Extract the [x, y] coordinate from the center of the cell holding the provided text.  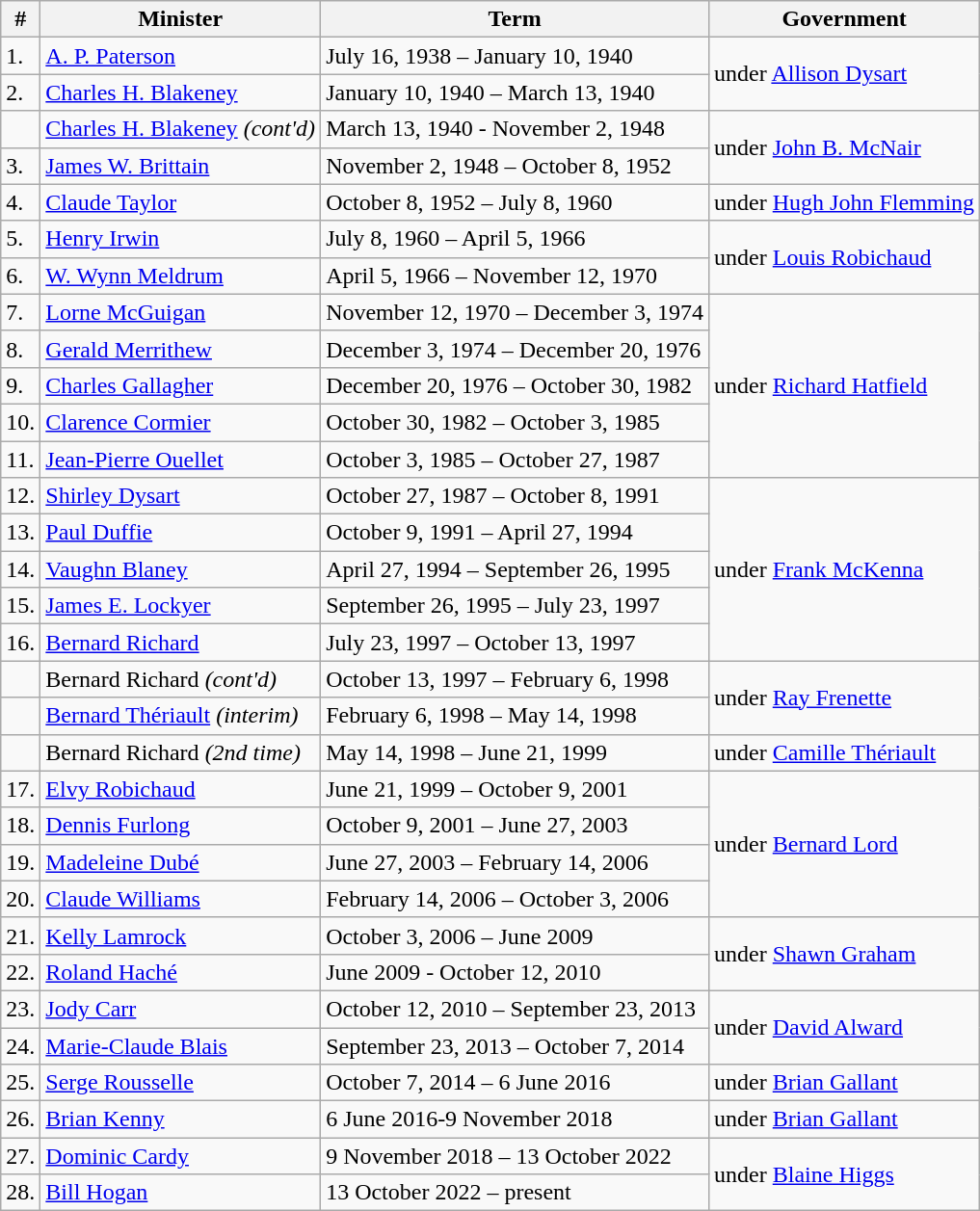
Bernard Richard (cont'd) [181, 679]
25. [21, 1083]
October 9, 2001 – June 27, 2003 [515, 826]
under Frank McKenna [844, 569]
October 9, 1991 – April 27, 1994 [515, 533]
Charles H. Blakeney (cont'd) [181, 129]
A. P. Paterson [181, 56]
June 21, 1999 – October 9, 2001 [515, 789]
Minister [181, 19]
10. [21, 422]
Brian Kenny [181, 1119]
under Louis Robichaud [844, 257]
Shirley Dysart [181, 496]
8. [21, 349]
under Bernard Lord [844, 844]
20. [21, 899]
3. [21, 166]
Claude Taylor [181, 202]
16. [21, 643]
October 3, 1985 – October 27, 1987 [515, 460]
Lorne McGuigan [181, 312]
Kelly Lamrock [181, 935]
Jody Carr [181, 1009]
Jean-Pierre Ouellet [181, 460]
under Hugh John Flemming [844, 202]
Dominic Cardy [181, 1156]
March 13, 1940 - November 2, 1948 [515, 129]
under Blaine Higgs [844, 1174]
Clarence Cormier [181, 422]
October 13, 1997 – February 6, 1998 [515, 679]
Charles Gallagher [181, 385]
11. [21, 460]
Serge Rousselle [181, 1083]
1. [21, 56]
Government [844, 19]
September 26, 1995 – July 23, 1997 [515, 606]
November 2, 1948 – October 8, 1952 [515, 166]
January 10, 1940 – March 13, 1940 [515, 92]
Roland Haché [181, 972]
Term [515, 19]
James W. Brittain [181, 166]
February 6, 1998 – May 14, 1998 [515, 716]
5. [21, 239]
under David Alward [844, 1027]
Gerald Merrithew [181, 349]
November 12, 1970 – December 3, 1974 [515, 312]
# [21, 19]
December 3, 1974 – December 20, 1976 [515, 349]
December 20, 1976 – October 30, 1982 [515, 385]
Bernard Richard (2nd time) [181, 752]
27. [21, 1156]
April 5, 1966 – November 12, 1970 [515, 276]
October 7, 2014 – 6 June 2016 [515, 1083]
July 16, 1938 – January 10, 1940 [515, 56]
Marie-Claude Blais [181, 1045]
12. [21, 496]
under Camille Thériault [844, 752]
Bill Hogan [181, 1193]
18. [21, 826]
4. [21, 202]
Elvy Robichaud [181, 789]
Madeleine Dubé [181, 862]
February 14, 2006 – October 3, 2006 [515, 899]
7. [21, 312]
under Allison Dysart [844, 74]
July 23, 1997 – October 13, 1997 [515, 643]
23. [21, 1009]
July 8, 1960 – April 5, 1966 [515, 239]
13 October 2022 – present [515, 1193]
James E. Lockyer [181, 606]
Claude Williams [181, 899]
Bernard Richard [181, 643]
October 30, 1982 – October 3, 1985 [515, 422]
2. [21, 92]
13. [21, 533]
15. [21, 606]
October 27, 1987 – October 8, 1991 [515, 496]
Paul Duffie [181, 533]
9 November 2018 – 13 October 2022 [515, 1156]
9. [21, 385]
May 14, 1998 – June 21, 1999 [515, 752]
Henry Irwin [181, 239]
26. [21, 1119]
October 12, 2010 – September 23, 2013 [515, 1009]
22. [21, 972]
under Richard Hatfield [844, 385]
24. [21, 1045]
October 8, 1952 – July 8, 1960 [515, 202]
Vaughn Blaney [181, 569]
21. [21, 935]
19. [21, 862]
28. [21, 1193]
September 23, 2013 – October 7, 2014 [515, 1045]
June 2009 - October 12, 2010 [515, 972]
Dennis Furlong [181, 826]
6 June 2016-9 November 2018 [515, 1119]
under Ray Frenette [844, 698]
Charles H. Blakeney [181, 92]
under John B. McNair [844, 147]
W. Wynn Meldrum [181, 276]
April 27, 1994 – September 26, 1995 [515, 569]
October 3, 2006 – June 2009 [515, 935]
Bernard Thériault (interim) [181, 716]
June 27, 2003 – February 14, 2006 [515, 862]
14. [21, 569]
17. [21, 789]
6. [21, 276]
under Shawn Graham [844, 954]
